Determine the [X, Y] coordinate at the center of the cell enclosing the given text.  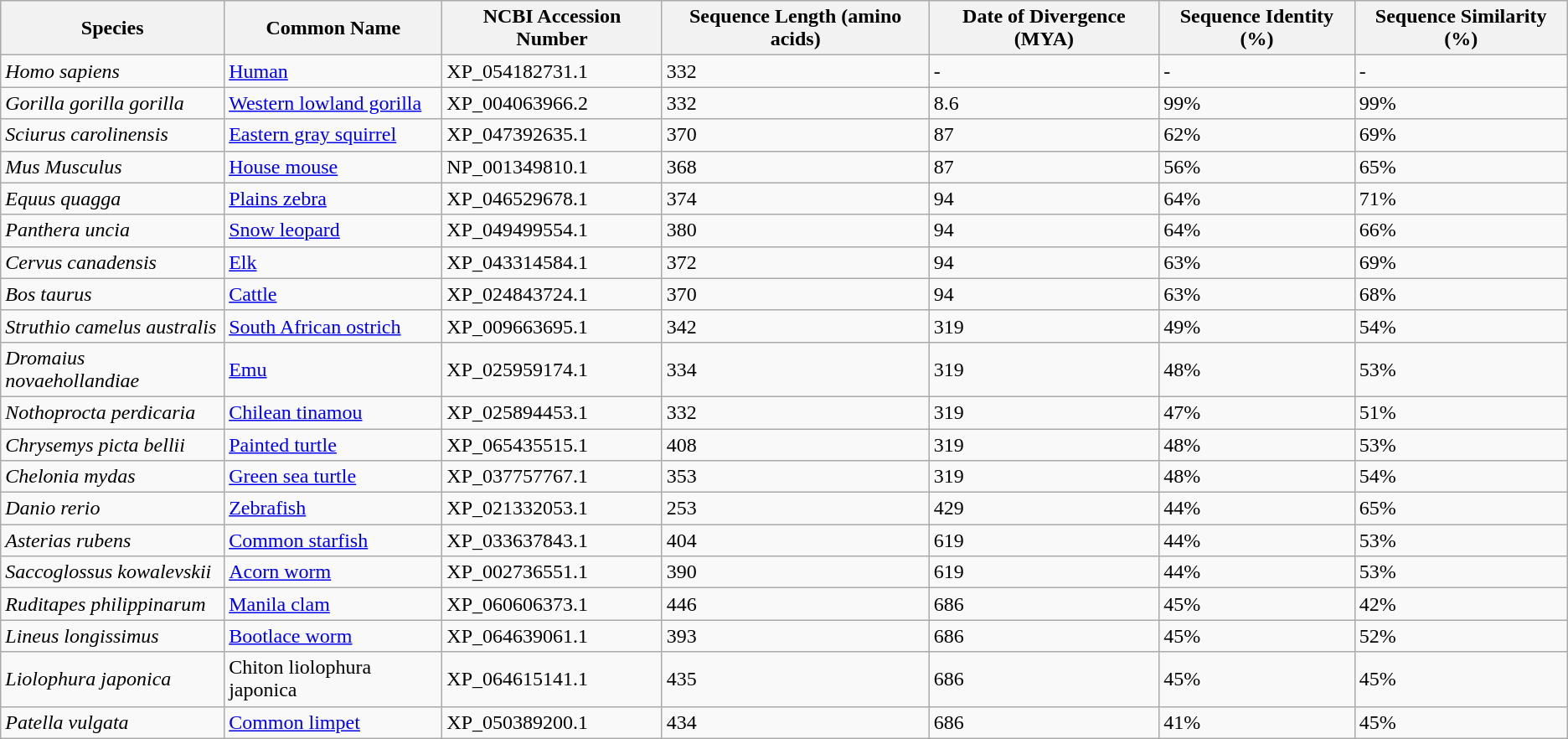
XP_024843724.1 [553, 294]
Gorilla gorilla gorilla [112, 103]
Green sea turtle [333, 477]
XP_050389200.1 [553, 722]
51% [1461, 412]
446 [796, 604]
Cervus canadensis [112, 262]
Plains zebra [333, 199]
372 [796, 262]
Painted turtle [333, 445]
Date of Divergence (MYA) [1044, 28]
Lineus longissimus [112, 636]
Panthera uncia [112, 230]
Sciurus carolinensis [112, 135]
62% [1256, 135]
XP_033637843.1 [553, 540]
XP_047392635.1 [553, 135]
47% [1256, 412]
Emu [333, 369]
House mouse [333, 167]
Manila clam [333, 604]
66% [1461, 230]
XP_060606373.1 [553, 604]
434 [796, 722]
253 [796, 509]
Chilean tinamou [333, 412]
Patella vulgata [112, 722]
XP_004063966.2 [553, 103]
XP_002736551.1 [553, 572]
Struthio camelus australis [112, 326]
XP_025959174.1 [553, 369]
Sequence Similarity (%) [1461, 28]
408 [796, 445]
8.6 [1044, 103]
334 [796, 369]
353 [796, 477]
XP_021332053.1 [553, 509]
368 [796, 167]
XP_064615141.1 [553, 679]
XP_043314584.1 [553, 262]
Snow leopard [333, 230]
342 [796, 326]
380 [796, 230]
41% [1256, 722]
XP_037757767.1 [553, 477]
Bootlace worm [333, 636]
Acorn worm [333, 572]
Danio rerio [112, 509]
Asterias rubens [112, 540]
Homo sapiens [112, 71]
NCBI Accession Number [553, 28]
XP_046529678.1 [553, 199]
42% [1461, 604]
52% [1461, 636]
Eastern gray squirrel [333, 135]
435 [796, 679]
XP_065435515.1 [553, 445]
404 [796, 540]
XP_049499554.1 [553, 230]
Western lowland gorilla [333, 103]
Chiton liolophura japonica [333, 679]
XP_025894453.1 [553, 412]
Chelonia mydas [112, 477]
Chrysemys picta bellii [112, 445]
56% [1256, 167]
Common starfish [333, 540]
Equus quagga [112, 199]
Nothoprocta perdicaria [112, 412]
Cattle [333, 294]
Zebrafish [333, 509]
71% [1461, 199]
XP_054182731.1 [553, 71]
Species [112, 28]
390 [796, 572]
NP_001349810.1 [553, 167]
429 [1044, 509]
Sequence Length (amino acids) [796, 28]
Elk [333, 262]
XP_009663695.1 [553, 326]
Common Name [333, 28]
Common limpet [333, 722]
393 [796, 636]
Saccoglossus kowalevskii [112, 572]
South African ostrich [333, 326]
Ruditapes philippinarum [112, 604]
Mus Musculus [112, 167]
49% [1256, 326]
Dromaius novaehollandiae [112, 369]
374 [796, 199]
68% [1461, 294]
Bos taurus [112, 294]
Human [333, 71]
Sequence Identity (%) [1256, 28]
Liolophura japonica [112, 679]
XP_064639061.1 [553, 636]
